Search for the cell housing the specified text and yield its (X, Y) center coordinate. 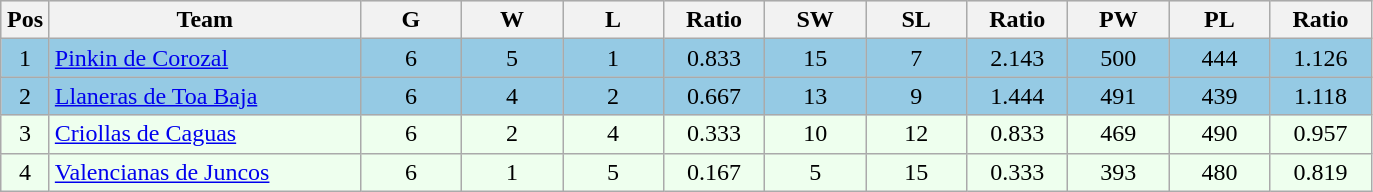
480 (1220, 172)
13 (816, 96)
1.126 (1320, 58)
490 (1220, 134)
SW (816, 20)
444 (1220, 58)
1.118 (1320, 96)
0.167 (714, 172)
Team (204, 20)
PL (1220, 20)
Valencianas de Juncos (204, 172)
Criollas de Caguas (204, 134)
10 (816, 134)
1.444 (1018, 96)
7 (916, 58)
0.819 (1320, 172)
Pinkin de Corozal (204, 58)
Llaneras de Toa Baja (204, 96)
491 (1118, 96)
0.957 (1320, 134)
469 (1118, 134)
L (612, 20)
12 (916, 134)
G (410, 20)
439 (1220, 96)
9 (916, 96)
W (512, 20)
PW (1118, 20)
2.143 (1018, 58)
SL (916, 20)
500 (1118, 58)
393 (1118, 172)
Pos (26, 20)
3 (26, 134)
0.667 (714, 96)
